Identify which cell holds the provided text, then report its (X, Y) central coordinate. 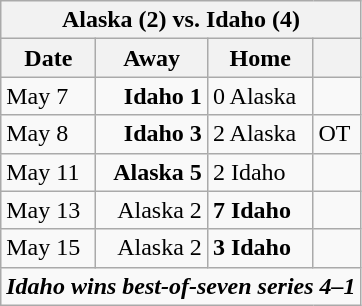
Away (152, 58)
May 8 (48, 134)
7 Idaho (260, 210)
Alaska 5 (152, 172)
May 11 (48, 172)
May 15 (48, 248)
Date (48, 58)
0 Alaska (260, 96)
Alaska (2) vs. Idaho (4) (181, 20)
Idaho 3 (152, 134)
May 13 (48, 210)
Home (260, 58)
Idaho 1 (152, 96)
3 Idaho (260, 248)
2 Alaska (260, 134)
May 7 (48, 96)
Idaho wins best-of-seven series 4–1 (181, 286)
2 Idaho (260, 172)
OT (337, 134)
